Locate the cell with the specified text and output its [x, y] center coordinate. 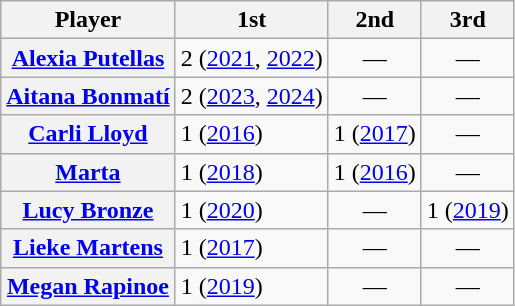
Marta [88, 172]
2 (2023, 2024) [252, 96]
Aitana Bonmatí [88, 96]
Carli Lloyd [88, 134]
Lucy Bronze [88, 210]
1st [252, 20]
3rd [468, 20]
2 (2021, 2022) [252, 58]
2nd [374, 20]
Lieke Martens [88, 248]
Player [88, 20]
1 (2020) [252, 210]
Megan Rapinoe [88, 286]
1 (2018) [252, 172]
Alexia Putellas [88, 58]
